Locate the cell with the specified text and output its (X, Y) center coordinate. 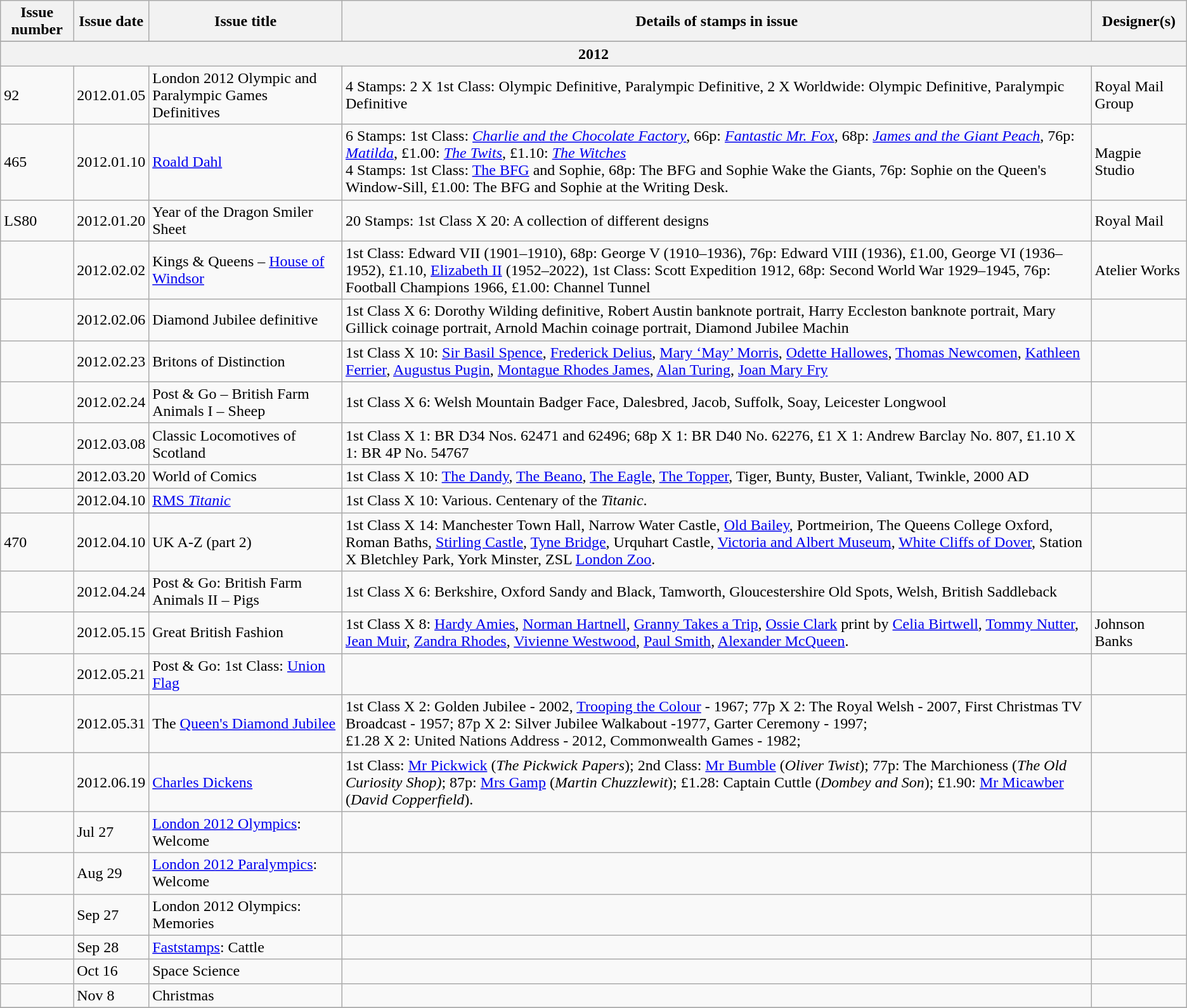
Britons of Distinction (246, 361)
London 2012 Paralympics: Welcome (246, 874)
Atelier Works (1139, 270)
Sep 27 (112, 914)
Issue title (246, 22)
Oct 16 (112, 971)
2012.02.06 (112, 320)
2012.02.23 (112, 361)
Roald Dahl (246, 162)
RMS Titanic (246, 500)
465 (37, 162)
Post & Go: British Farm Animals II – Pigs (246, 592)
World of Comics (246, 476)
1st Class X 10: The Dandy, The Beano, The Eagle, The Topper, Tiger, Bunty, Buster, Valiant, Twinkle, 2000 AD (717, 476)
Johnson Banks (1139, 633)
Details of stamps in issue (717, 22)
Magpie Studio (1139, 162)
2012.02.24 (112, 402)
Nov 8 (112, 995)
Kings & Queens – House of Windsor (246, 270)
Charles Dickens (246, 782)
2012.05.21 (112, 675)
Royal Mail Group (1139, 95)
The Queen's Diamond Jubilee (246, 724)
4 Stamps: 2 X 1st Class: Olympic Definitive, Paralympic Definitive, 2 X Worldwide: Olympic Definitive, Paralympic Definitive (717, 95)
2012.01.05 (112, 95)
2012.04.24 (112, 592)
Designer(s) (1139, 22)
Classic Locomotives of Scotland (246, 444)
2012.03.20 (112, 476)
Space Science (246, 971)
Post & Go – British Farm Animals I – Sheep (246, 402)
1st Class X 6: Welsh Mountain Badger Face, Dalesbred, Jacob, Suffolk, Soay, Leicester Longwool (717, 402)
London 2012 Olympic and Paralympic Games Definitives (246, 95)
2012.03.08 (112, 444)
2012.05.15 (112, 633)
Sep 28 (112, 947)
Aug 29 (112, 874)
Faststamps: Cattle (246, 947)
2012.06.19 (112, 782)
Diamond Jubilee definitive (246, 320)
470 (37, 541)
London 2012 Olympics: Memories (246, 914)
2012.01.20 (112, 221)
Post & Go: 1st Class: Union Flag (246, 675)
2012.05.31 (112, 724)
London 2012 Olympics: Welcome (246, 832)
2012.02.02 (112, 270)
1st Class X 6: Berkshire, Oxford Sandy and Black, Tamworth, Gloucestershire Old Spots, Welsh, British Saddleback (717, 592)
92 (37, 95)
2012.01.10 (112, 162)
2012 (593, 54)
Issue date (112, 22)
Christmas (246, 995)
Year of the Dragon Smiler Sheet (246, 221)
Royal Mail (1139, 221)
20 Stamps: 1st Class X 20: A collection of different designs (717, 221)
Issue number (37, 22)
1st Class X 10: Various. Centenary of the Titanic. (717, 500)
LS80 (37, 221)
Great British Fashion (246, 633)
UK A-Z (part 2) (246, 541)
1st Class X 1: BR D34 Nos. 62471 and 62496; 68p X 1: BR D40 No. 62276, £1 X 1: Andrew Barclay No. 807, £1.10 X 1: BR 4P No. 54767 (717, 444)
Jul 27 (112, 832)
